From the cell containing the given text, extract its center point as (x, y) coordinate. 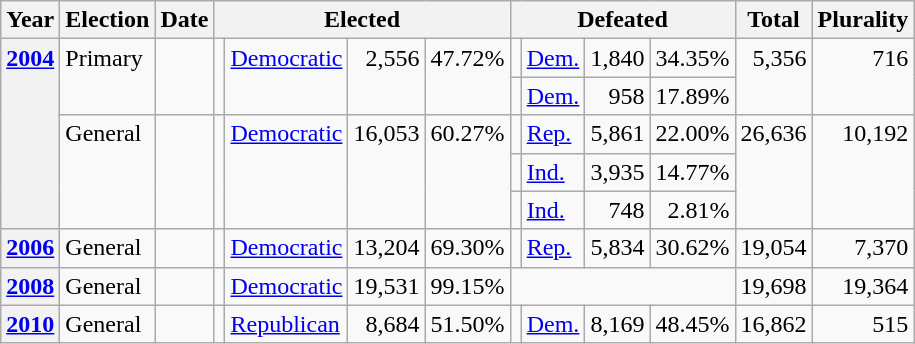
19,698 (774, 286)
Plurality (863, 20)
22.00% (692, 134)
60.27% (468, 172)
2.81% (692, 210)
34.35% (692, 58)
Elected (362, 20)
19,531 (386, 286)
Primary (108, 77)
1,840 (618, 58)
5,861 (618, 134)
5,356 (774, 77)
10,192 (863, 172)
47.72% (468, 77)
Year (30, 20)
958 (618, 96)
515 (863, 324)
26,636 (774, 172)
19,364 (863, 286)
14.77% (692, 172)
48.45% (692, 324)
3,935 (618, 172)
2008 (30, 286)
8,169 (618, 324)
30.62% (692, 248)
99.15% (468, 286)
19,054 (774, 248)
51.50% (468, 324)
2006 (30, 248)
Defeated (622, 20)
Election (108, 20)
5,834 (618, 248)
7,370 (863, 248)
Republican (286, 324)
716 (863, 77)
2004 (30, 134)
17.89% (692, 96)
748 (618, 210)
69.30% (468, 248)
13,204 (386, 248)
16,053 (386, 172)
Total (774, 20)
2,556 (386, 77)
8,684 (386, 324)
Date (184, 20)
16,862 (774, 324)
2010 (30, 324)
